Search for the cell housing the specified text and yield its [x, y] center coordinate. 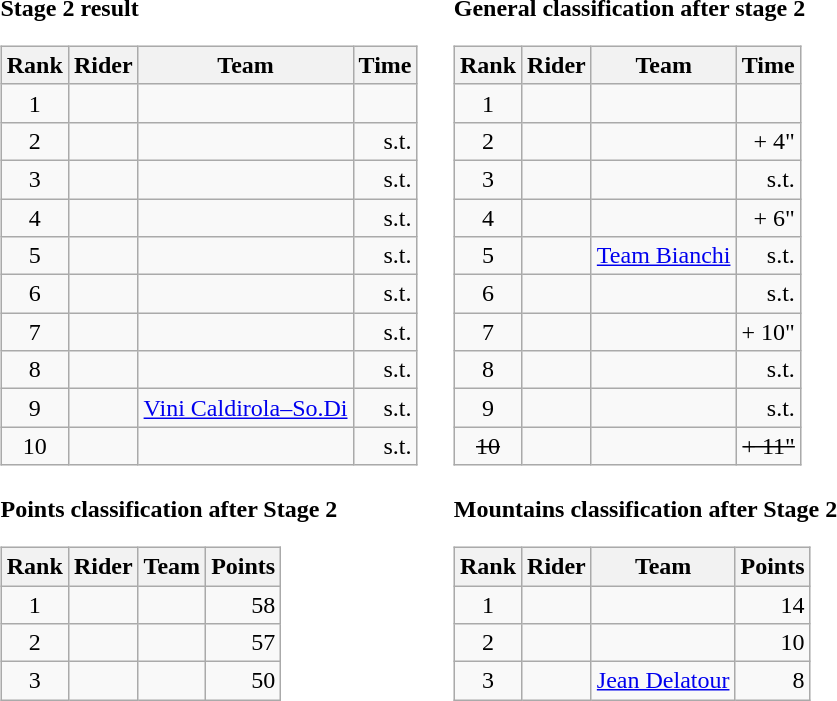
+ 10" [768, 332]
58 [244, 605]
+ 6" [768, 217]
+ 11" [768, 446]
50 [244, 681]
+ 4" [768, 141]
Vini Caldirola–So.Di [246, 408]
57 [244, 643]
Jean Delatour [663, 681]
Team Bianchi [664, 256]
14 [772, 605]
